Search for the cell housing the specified text and yield its [X, Y] center coordinate. 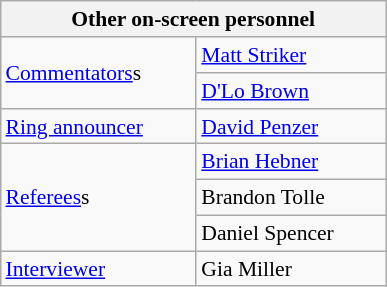
Refereess [99, 198]
Daniel Spencer [290, 233]
Other on-screen personnel [194, 19]
Matt Striker [290, 55]
Interviewer [99, 269]
David Penzer [290, 126]
Gia Miller [290, 269]
Commentatorss [99, 72]
Brian Hebner [290, 162]
Brandon Tolle [290, 197]
Ring announcer [99, 126]
D'Lo Brown [290, 91]
